Detect which cell encompasses the target text, then output its (x, y) center coordinate. 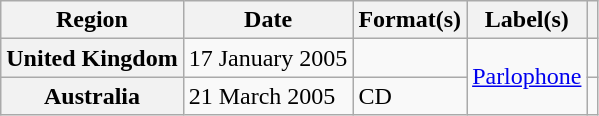
Region (92, 20)
Date (268, 20)
21 March 2005 (268, 96)
Australia (92, 96)
17 January 2005 (268, 58)
Format(s) (410, 20)
CD (410, 96)
Label(s) (527, 20)
United Kingdom (92, 58)
Parlophone (527, 77)
